Determine the [X, Y] coordinate at the center of the cell enclosing the given text.  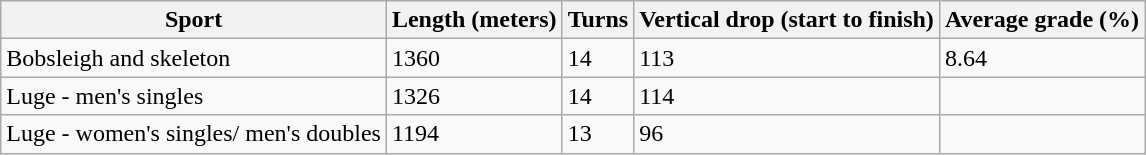
96 [787, 134]
13 [598, 134]
113 [787, 58]
8.64 [1042, 58]
Length (meters) [474, 20]
1194 [474, 134]
Luge - women's singles/ men's doubles [194, 134]
Turns [598, 20]
Sport [194, 20]
Luge - men's singles [194, 96]
Vertical drop (start to finish) [787, 20]
1326 [474, 96]
Bobsleigh and skeleton [194, 58]
Average grade (%) [1042, 20]
1360 [474, 58]
114 [787, 96]
